Locate the cell with the specified text and output its (X, Y) center coordinate. 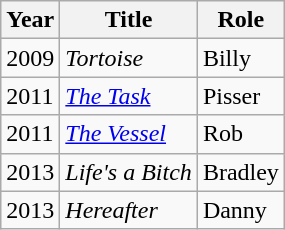
Tortoise (129, 58)
Bradley (240, 172)
Role (240, 20)
2009 (30, 58)
Pisser (240, 96)
Title (129, 20)
The Vessel (129, 134)
Billy (240, 58)
Hereafter (129, 210)
Life's a Bitch (129, 172)
The Task (129, 96)
Year (30, 20)
Danny (240, 210)
Rob (240, 134)
